Return the [X, Y] coordinate for the center point of the cell that contains the specified text.  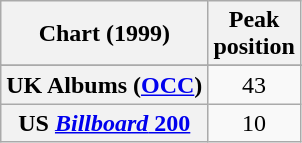
UK Albums (OCC) [104, 85]
43 [254, 85]
10 [254, 123]
Chart (1999) [104, 34]
US Billboard 200 [104, 123]
Peakposition [254, 34]
